Return the [x, y] coordinate for the center point of the cell that contains the specified text.  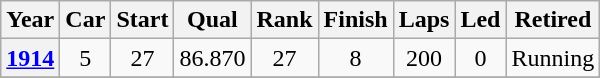
Retired [553, 20]
5 [86, 58]
Start [142, 20]
Finish [356, 20]
Rank [284, 20]
Laps [424, 20]
Car [86, 20]
Year [30, 20]
200 [424, 58]
0 [480, 58]
Led [480, 20]
Running [553, 58]
8 [356, 58]
86.870 [212, 58]
Qual [212, 20]
1914 [30, 58]
